From the cell containing the given text, extract its center point as (X, Y) coordinate. 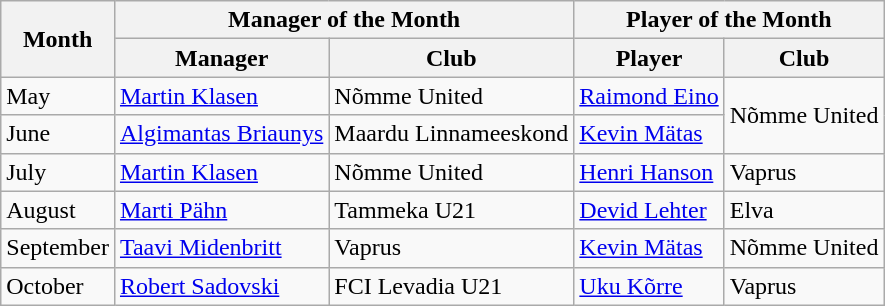
Month (58, 39)
August (58, 210)
Henri Hanson (649, 172)
Manager (221, 58)
Player of the Month (729, 20)
Raimond Eino (649, 96)
Tammeka U21 (452, 210)
Robert Sadovski (221, 286)
Uku Kõrre (649, 286)
July (58, 172)
Marti Pähn (221, 210)
Algimantas Briaunys (221, 134)
Devid Lehter (649, 210)
Taavi Midenbritt (221, 248)
FCI Levadia U21 (452, 286)
Manager of the Month (344, 20)
Elva (804, 210)
Player (649, 58)
Maardu Linnameeskond (452, 134)
September (58, 248)
May (58, 96)
October (58, 286)
June (58, 134)
